Scan for the cell matching the given text and deliver its [x, y] coordinate at center. 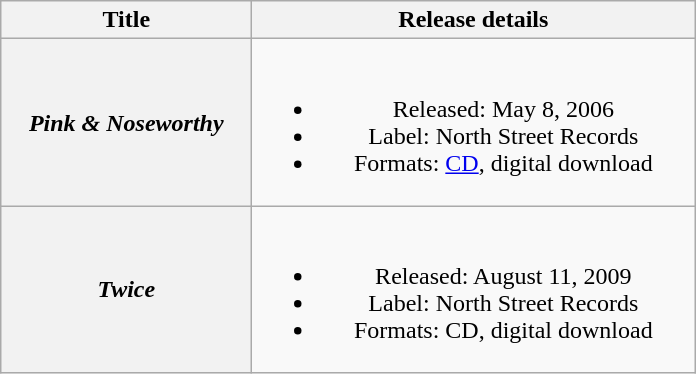
Twice [126, 290]
Released: May 8, 2006Label: North Street RecordsFormats: CD, digital download [474, 122]
Pink & Noseworthy [126, 122]
Title [126, 20]
Release details [474, 20]
Released: August 11, 2009Label: North Street RecordsFormats: CD, digital download [474, 290]
